For the text-containing cell, return its midpoint in [X, Y] coordinate format. 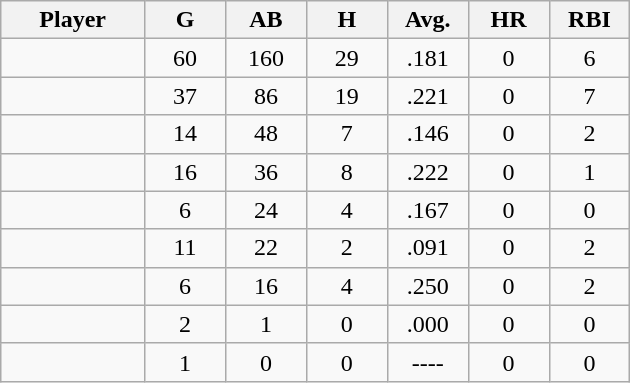
24 [266, 210]
.221 [428, 96]
.167 [428, 210]
86 [266, 96]
.146 [428, 134]
H [346, 20]
.181 [428, 58]
11 [186, 248]
.222 [428, 172]
.000 [428, 324]
---- [428, 362]
Avg. [428, 20]
Player [73, 20]
19 [346, 96]
22 [266, 248]
AB [266, 20]
RBI [590, 20]
G [186, 20]
36 [266, 172]
14 [186, 134]
.250 [428, 286]
.091 [428, 248]
160 [266, 58]
60 [186, 58]
48 [266, 134]
37 [186, 96]
8 [346, 172]
HR [508, 20]
29 [346, 58]
